Identify which cell holds the provided text, then report its [x, y] central coordinate. 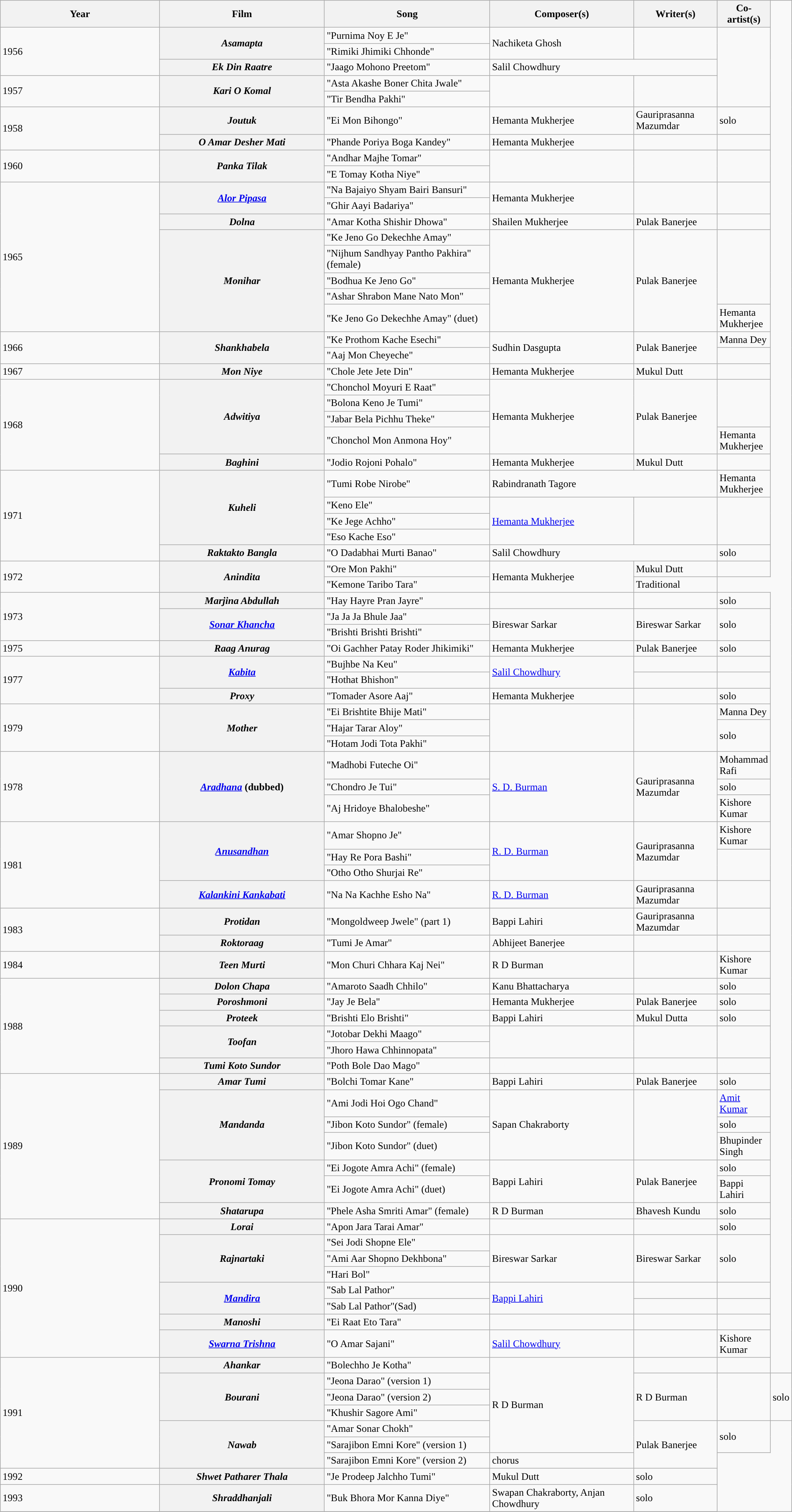
1956 [80, 51]
Rabindranath Tagore [603, 484]
"Brishti Brishti Brishti" [407, 632]
"Bujhbe Na Keu" [407, 664]
Kari O Komal [242, 91]
"Brishti Elo Brishti" [407, 1018]
Baghini [242, 462]
"Buk Bhora Mor Kanna Diye" [407, 1498]
Kuheli [242, 507]
1960 [80, 166]
Shatarupa [242, 1211]
"Bolona Keno Je Tumi" [407, 403]
"Khushir Sagore Ami" [407, 1413]
1965 [80, 256]
Swarna Trishna [242, 1343]
"Ke Jeno Go Dekechhe Amay" [407, 238]
1972 [80, 577]
Tumi Koto Sundor [242, 1066]
Proteek [242, 1018]
"O Dadabhai Murti Banao" [407, 553]
Composer(s) [561, 14]
Mon Niye [242, 371]
"Mongoldweep Jwele" (part 1) [407, 921]
Mandira [242, 1298]
Dolna [242, 222]
"Ei Raat Eto Tara" [407, 1322]
Anusandhan [242, 851]
1966 [80, 348]
Shwet Patharer Thala [242, 1476]
"Ei Mon Bihongo" [407, 120]
Swapan Chakraborty, Anjan Chowdhury [561, 1498]
"Ashar Shrabon Mane Nato Mon" [407, 297]
1988 [80, 1026]
"Jaago Mohono Preetom" [407, 67]
Nawab [242, 1445]
"Ore Mon Pakhi" [407, 569]
Ek Din Raatre [242, 67]
"Amar Sonar Chokh" [407, 1429]
Kanu Bhattacharya [561, 986]
"Keno Ele" [407, 505]
Rajnartaki [242, 1258]
Kabita [242, 672]
Traditional [675, 585]
"Rimiki Jhimiki Chhonde" [407, 51]
"Bodhua Ke Jeno Go" [407, 281]
"E Tomay Kotha Niye" [407, 174]
Asamapta [242, 43]
"Tumi Je Amar" [407, 943]
"Purnima Noy E Je" [407, 36]
1991 [80, 1413]
1958 [80, 129]
Sudhin Dasgupta [561, 348]
"Jay Je Bela" [407, 1002]
1992 [80, 1476]
"Nijhum Sandhyay Pantho Pakhira" (female) [407, 259]
Alor Pipasa [242, 198]
Roktoraag [242, 943]
1978 [80, 786]
Abhijeet Banerjee [561, 943]
Teen Murti [242, 965]
Shankhabela [242, 348]
Nachiketa Ghosh [561, 43]
"Apon Jara Tarai Amar" [407, 1227]
Co-artist(s) [744, 14]
"Ke Jeno Go Dekechhe Amay" (duet) [407, 318]
"Na Na Kachhe Esho Na" [407, 895]
"Ei Jogote Amra Achi" (duet) [407, 1190]
O Amar Desher Mati [242, 142]
"Aj Hridoye Bhalobeshe" [407, 809]
Amit Kumar [744, 1103]
1957 [80, 91]
Protidan [242, 921]
Lorai [242, 1227]
Toofan [242, 1042]
"Chondro Je Tui" [407, 786]
Mandanda [242, 1124]
"Hajar Tarar Aloy" [407, 728]
Manoshi [242, 1322]
"Ami Jodi Hoi Ogo Chand" [407, 1103]
1973 [80, 616]
Mukul Dutta [675, 1018]
"Amar Kotha Shishir Dhowa" [407, 222]
"Phande Poriya Boga Kandey" [407, 142]
"Andhar Majhe Tomar" [407, 158]
"Chole Jete Jete Din" [407, 371]
"Oi Gachher Patay Roder Jhikimiki" [407, 648]
Amar Tumi [242, 1081]
Aradhana (dubbed) [242, 786]
Shraddhanjali [242, 1498]
"Sab Lal Pathor"(Sad) [407, 1306]
"Sarajibon Emni Kore" (version 1) [407, 1445]
Song [407, 14]
"Poth Bole Dao Mago" [407, 1066]
"Ei Brishtite Bhije Mati" [407, 712]
"Jibon Koto Sundor" (duet) [407, 1146]
"Eso Kache Eso" [407, 537]
"Hotam Jodi Tota Pakhi" [407, 743]
Raktakto Bangla [242, 553]
"Hari Bol" [407, 1274]
"Madhobi Futeche Oi" [407, 765]
"Jibon Koto Sundor" (female) [407, 1125]
1981 [80, 865]
1977 [80, 680]
"Ami Aar Shopno Dekhbona" [407, 1258]
chorus [561, 1461]
"Ke Jege Achho" [407, 521]
"Ja Ja Ja Bhule Jaa" [407, 616]
"Ghir Aayi Badariya" [407, 205]
"Hay Hayre Pran Jayre" [407, 601]
"Jeona Darao" (version 2) [407, 1397]
"Amar Shopno Je" [407, 835]
"Ke Prothom Kache Esechi" [407, 340]
1983 [80, 930]
1971 [80, 515]
Kalankini Kankabati [242, 895]
"Hay Re Pora Bashi" [407, 857]
"Jabar Bela Pichhu Theke" [407, 419]
"Otho Otho Shurjai Re" [407, 873]
Shailen Mukherjee [561, 222]
1975 [80, 648]
"Tomader Asore Aaj" [407, 696]
Raag Anurag [242, 648]
"Jeona Darao" (version 1) [407, 1381]
"Aaj Mon Cheyeche" [407, 355]
"Chonchol Moyuri E Raat" [407, 387]
Dolon Chapa [242, 986]
Monihar [242, 281]
Anindita [242, 577]
Sonar Khancha [242, 624]
"Bolchi Tomar Kane" [407, 1081]
"Tir Bendha Pakhi" [407, 99]
"Amaroto Saadh Chhilo" [407, 986]
"O Amar Sajani" [407, 1343]
Poroshmoni [242, 1002]
Adwitiya [242, 417]
S. D. Burman [561, 786]
Year [80, 14]
"Tumi Robe Nirobe" [407, 484]
"Na Bajaiyo Shyam Bairi Bansuri" [407, 190]
Joutuk [242, 120]
"Jotobar Dekhi Maago" [407, 1034]
Mohammad Rafi [744, 765]
Film [242, 14]
Marjina Abdullah [242, 601]
"Mon Churi Chhara Kaj Nei" [407, 965]
"Kemone Taribo Tara" [407, 585]
1984 [80, 965]
"Jhoro Hawa Chhinnopata" [407, 1050]
Panka Tilak [242, 166]
"Chonchol Mon Anmona Hoy" [407, 440]
1989 [80, 1146]
"Sei Jodi Shopne Ele" [407, 1243]
Bhupinder Singh [744, 1146]
Proxy [242, 696]
"Sab Lal Pathor" [407, 1290]
Writer(s) [675, 14]
Sapan Chakraborty [561, 1124]
Bhavesh Kundu [675, 1211]
Pronomi Tomay [242, 1181]
"Sarajibon Emni Kore" (version 2) [407, 1461]
"Hothat Bhishon" [407, 680]
"Phele Asha Smriti Amar" (female) [407, 1211]
1990 [80, 1288]
"Jodio Rojoni Pohalo" [407, 462]
1979 [80, 728]
Ahankar [242, 1365]
"Ei Jogote Amra Achi" (female) [407, 1168]
"Je Prodeep Jalchho Tumi" [407, 1476]
Bourani [242, 1397]
Mother [242, 728]
1968 [80, 424]
1993 [80, 1498]
"Asta Akashe Boner Chita Jwale" [407, 83]
1967 [80, 371]
"Bolechho Je Kotha" [407, 1365]
